From the cell containing the given text, extract its center point as [x, y] coordinate. 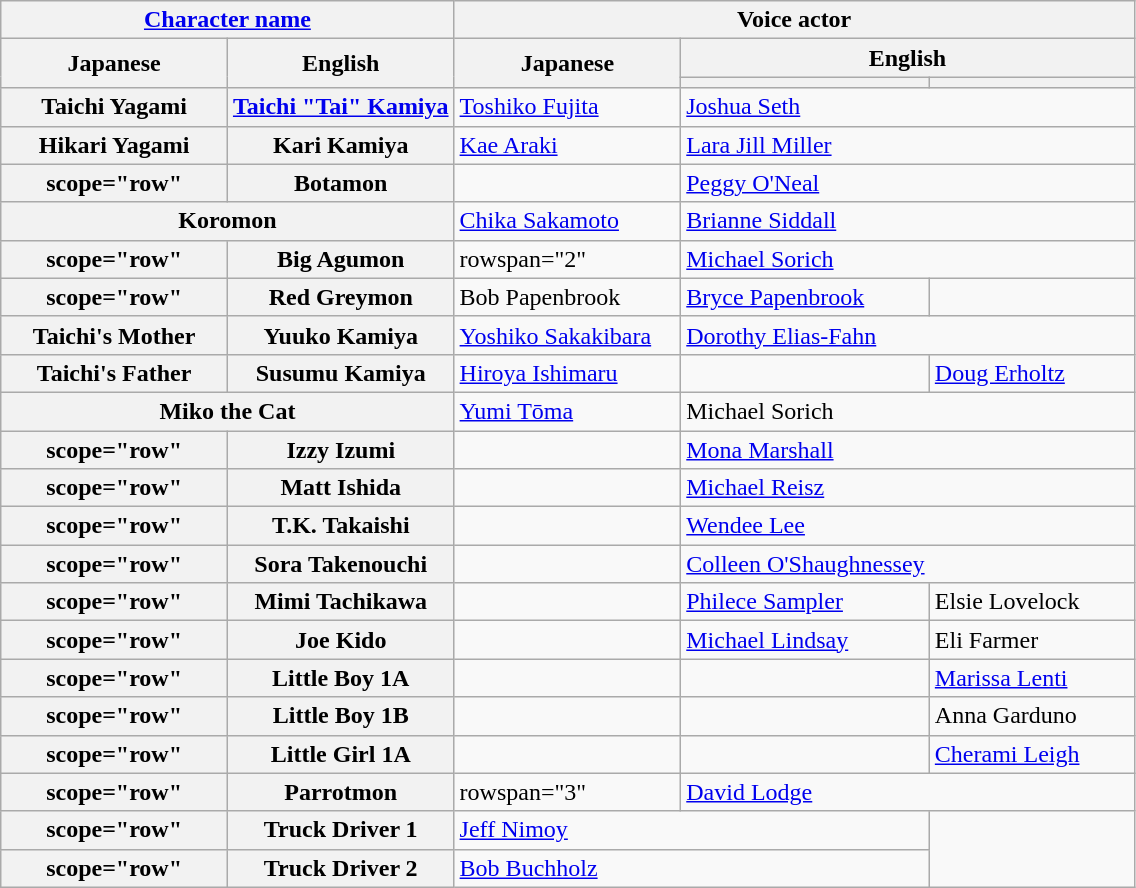
Jeff Nimoy [692, 830]
Michael Lindsay [806, 640]
Elsie Lovelock [1032, 602]
Philece Sampler [806, 602]
Red Greymon [340, 297]
Taichi's Father [114, 373]
Koromon [228, 221]
T.K. Takaishi [340, 526]
Sora Takenouchi [340, 564]
Joshua Seth [908, 107]
Cherami Leigh [1032, 754]
Bob Papenbrook [568, 297]
Bob Buchholz [692, 868]
Colleen O'Shaughnessey [908, 564]
Doug Erholtz [1032, 373]
Parrotmon [340, 792]
Botamon [340, 183]
David Lodge [908, 792]
Izzy Izumi [340, 449]
rowspan="3" [568, 792]
Brianne Siddall [908, 221]
Kae Araki [568, 145]
Toshiko Fujita [568, 107]
Eli Farmer [1032, 640]
Big Agumon [340, 259]
Taichi's Mother [114, 335]
Lara Jill Miller [908, 145]
Yuuko Kamiya [340, 335]
Anna Garduno [1032, 716]
Truck Driver 1 [340, 830]
Yoshiko Sakakibara [568, 335]
Mona Marshall [908, 449]
Mimi Tachikawa [340, 602]
Yumi Tōma [568, 411]
Truck Driver 2 [340, 868]
Little Girl 1A [340, 754]
Kari Kamiya [340, 145]
Little Boy 1A [340, 678]
Peggy O'Neal [908, 183]
rowspan="2" [568, 259]
Matt Ishida [340, 488]
Dorothy Elias-Fahn [908, 335]
Miko the Cat [228, 411]
Hikari Yagami [114, 145]
Wendee Lee [908, 526]
Hiroya Ishimaru [568, 373]
Voice actor [794, 20]
Joe Kido [340, 640]
Michael Reisz [908, 488]
Taichi "Tai" Kamiya [340, 107]
Character name [228, 20]
Susumu Kamiya [340, 373]
Bryce Papenbrook [806, 297]
Marissa Lenti [1032, 678]
Chika Sakamoto [568, 221]
Taichi Yagami [114, 107]
Little Boy 1B [340, 716]
